Detect which cell encompasses the target text, then output its (x, y) center coordinate. 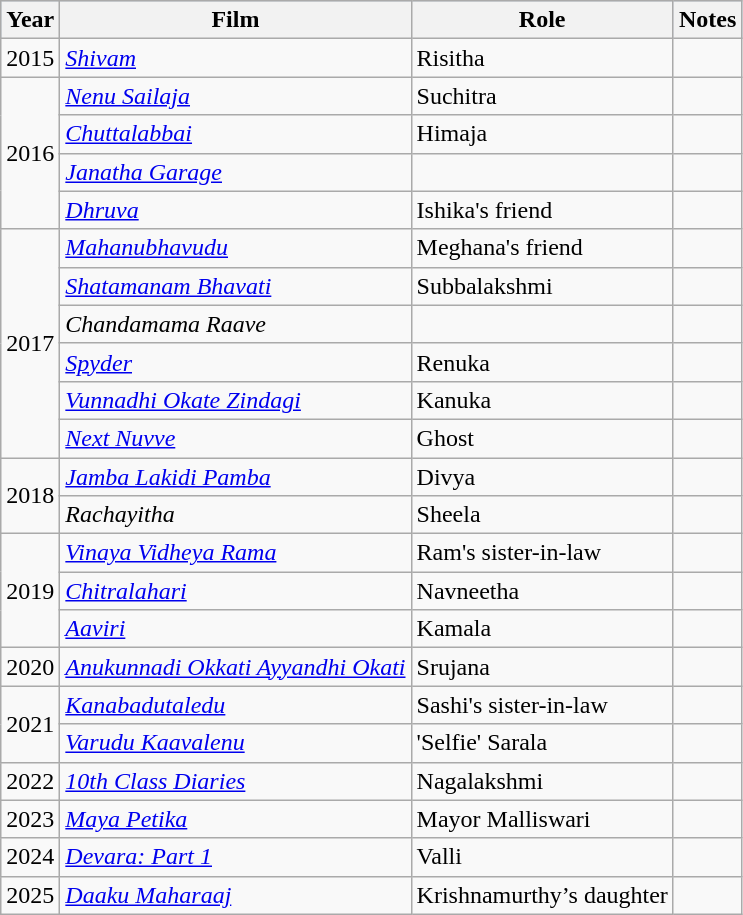
Chandamama Raave (236, 324)
Divya (542, 477)
Year (30, 20)
Valli (542, 857)
Janatha Garage (236, 172)
2017 (30, 343)
Dhruva (236, 210)
Subbalakshmi (542, 286)
Jamba Lakidi Pamba (236, 477)
Meghana's friend (542, 248)
Renuka (542, 362)
Kanuka (542, 400)
2021 (30, 724)
Suchitra (542, 96)
2024 (30, 857)
2020 (30, 667)
'Selfie' Sarala (542, 743)
Krishnamurthy’s daughter (542, 895)
10th Class Diaries (236, 781)
2022 (30, 781)
2015 (30, 58)
Maya Petika (236, 819)
Shivam (236, 58)
Aaviri (236, 629)
Role (542, 20)
Ishika's friend (542, 210)
Nenu Sailaja (236, 96)
Mahanubhavudu (236, 248)
Sheela (542, 515)
2016 (30, 153)
2019 (30, 591)
Notes (707, 20)
Ghost (542, 438)
Nagalakshmi (542, 781)
Mayor Malliswari (542, 819)
Chuttalabbai (236, 134)
Risitha (542, 58)
Daaku Maharaaj (236, 895)
Sashi's sister-in-law (542, 705)
Chitralahari (236, 591)
Himaja (542, 134)
Vunnadhi Okate Zindagi (236, 400)
Anukunnadi Okkati Ayyandhi Okati (236, 667)
Rachayitha (236, 515)
2018 (30, 496)
Vinaya Vidheya Rama (236, 553)
Spyder (236, 362)
2023 (30, 819)
Kanabadutaledu (236, 705)
Devara: Part 1 (236, 857)
Srujana (542, 667)
Shatamanam Bhavati (236, 286)
Navneetha (542, 591)
Next Nuvve (236, 438)
Kamala (542, 629)
Film (236, 20)
Varudu Kaavalenu (236, 743)
Ram's sister-in-law (542, 553)
2025 (30, 895)
